Extract the [X, Y] coordinate from the center of the cell holding the provided text.  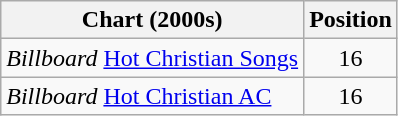
Position [351, 20]
Billboard Hot Christian AC [152, 96]
Chart (2000s) [152, 20]
Billboard Hot Christian Songs [152, 58]
